Locate the cell with the specified text and output its [x, y] center coordinate. 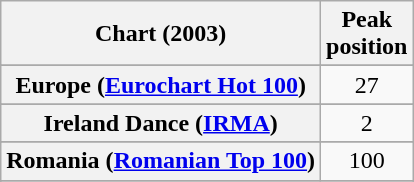
Chart (2003) [161, 34]
Romania (Romanian Top 100) [161, 161]
27 [367, 85]
Ireland Dance (IRMA) [161, 123]
Peakposition [367, 34]
100 [367, 161]
Europe (Eurochart Hot 100) [161, 85]
2 [367, 123]
